Return [X, Y] of the center of cell containing provided text 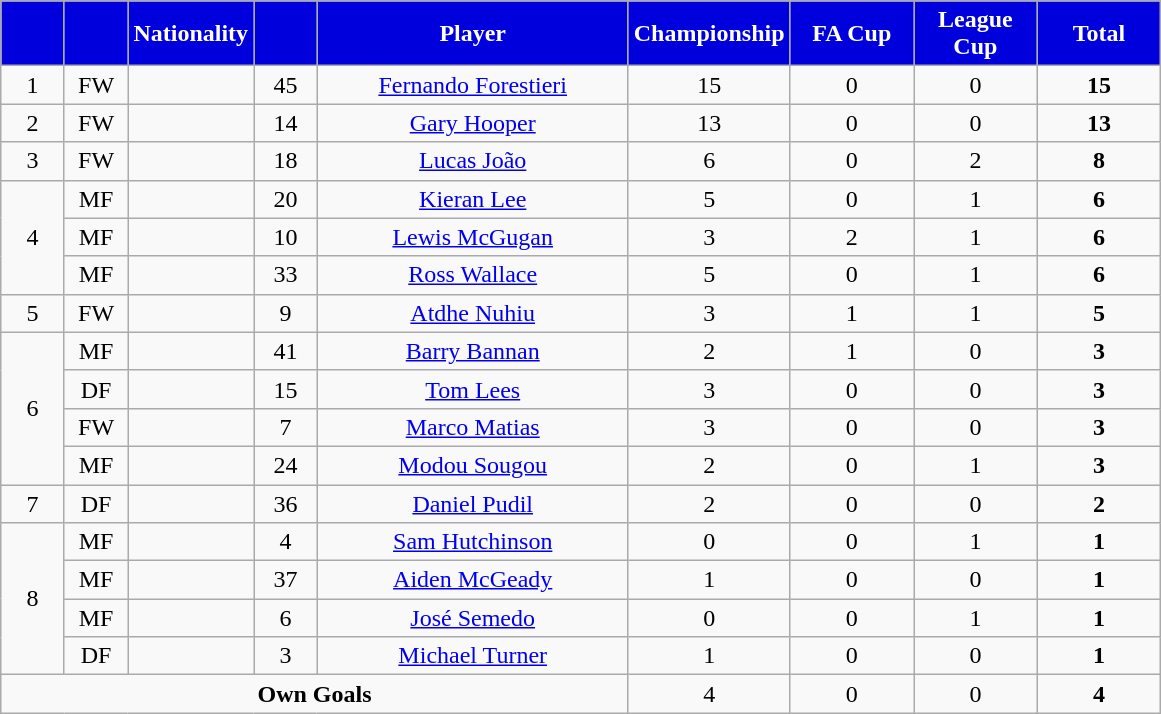
Tom Lees [472, 389]
36 [286, 503]
10 [286, 237]
Ross Wallace [472, 275]
9 [286, 313]
Own Goals [314, 694]
Barry Bannan [472, 351]
Daniel Pudil [472, 503]
24 [286, 465]
Michael Turner [472, 656]
33 [286, 275]
41 [286, 351]
Player [472, 34]
Lewis McGugan [472, 237]
League Cup [976, 34]
Kieran Lee [472, 199]
Aiden McGeady [472, 580]
Gary Hooper [472, 123]
45 [286, 85]
Lucas João [472, 161]
20 [286, 199]
Total [1099, 34]
Atdhe Nuhiu [472, 313]
37 [286, 580]
14 [286, 123]
Fernando Forestieri [472, 85]
Marco Matias [472, 427]
Sam Hutchinson [472, 542]
FA Cup [852, 34]
18 [286, 161]
José Semedo [472, 618]
Modou Sougou [472, 465]
Nationality [191, 34]
Championship [709, 34]
